Capture the cell that displays the provided text and extract its (x, y) central coordinate. 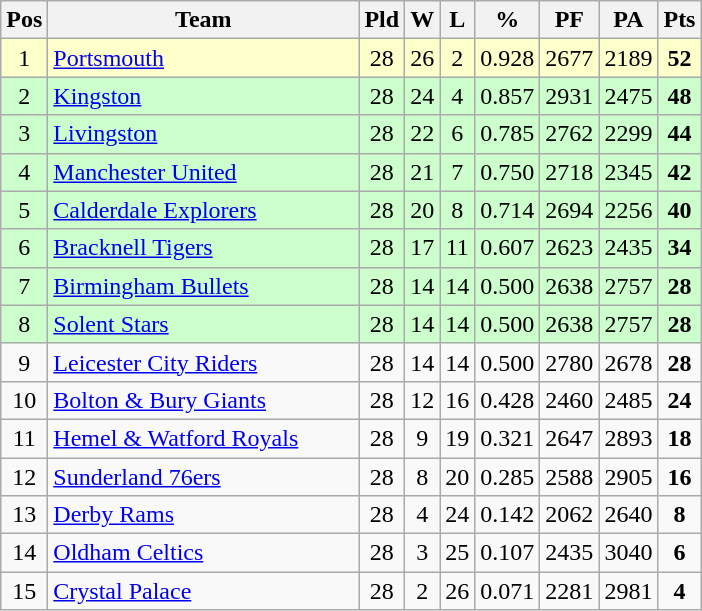
2647 (570, 438)
2345 (628, 172)
2780 (570, 362)
Bracknell Tigers (204, 248)
2460 (570, 400)
2281 (570, 591)
2256 (628, 210)
15 (24, 591)
2623 (570, 248)
2062 (570, 515)
0.428 (508, 400)
2677 (570, 58)
19 (458, 438)
PF (570, 20)
0.928 (508, 58)
2762 (570, 134)
Manchester United (204, 172)
1 (24, 58)
2905 (628, 477)
L (458, 20)
Derby Rams (204, 515)
34 (680, 248)
0.071 (508, 591)
Birmingham Bullets (204, 286)
Kingston (204, 96)
2981 (628, 591)
2931 (570, 96)
Calderdale Explorers (204, 210)
25 (458, 553)
5 (24, 210)
2189 (628, 58)
21 (422, 172)
0.142 (508, 515)
44 (680, 134)
48 (680, 96)
0.107 (508, 553)
Livingston (204, 134)
2893 (628, 438)
0.785 (508, 134)
42 (680, 172)
Pts (680, 20)
PA (628, 20)
Leicester City Riders (204, 362)
Pos (24, 20)
2718 (570, 172)
0.857 (508, 96)
Pld (382, 20)
W (422, 20)
13 (24, 515)
Portsmouth (204, 58)
Oldham Celtics (204, 553)
10 (24, 400)
2678 (628, 362)
2299 (628, 134)
0.714 (508, 210)
2475 (628, 96)
3040 (628, 553)
Solent Stars (204, 324)
2694 (570, 210)
Bolton & Bury Giants (204, 400)
40 (680, 210)
Sunderland 76ers (204, 477)
0.321 (508, 438)
0.285 (508, 477)
Crystal Palace (204, 591)
0.750 (508, 172)
18 (680, 438)
2640 (628, 515)
2588 (570, 477)
% (508, 20)
22 (422, 134)
2485 (628, 400)
Team (204, 20)
17 (422, 248)
52 (680, 58)
0.607 (508, 248)
Hemel & Watford Royals (204, 438)
